From the cell containing the given text, extract its center point as [X, Y] coordinate. 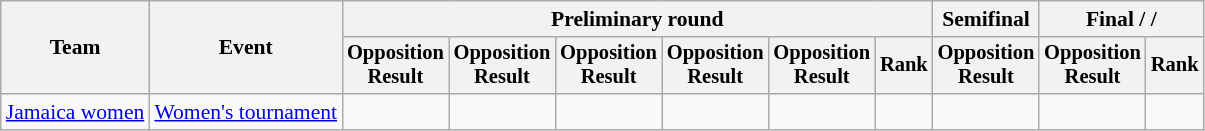
Preliminary round [638, 19]
Event [246, 48]
Women's tournament [246, 112]
Semifinal [986, 19]
Jamaica women [76, 112]
Team [76, 48]
Final / / [1121, 19]
